Extract the (x, y) coordinate from the center of the cell holding the provided text.  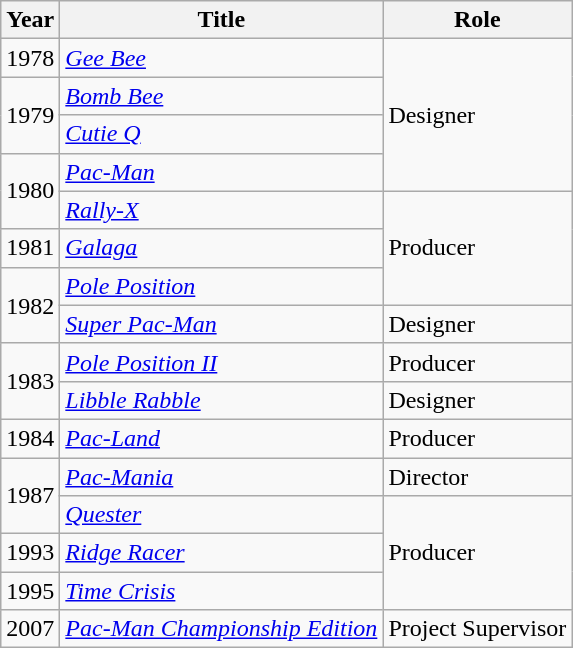
Pac-Land (222, 438)
Quester (222, 515)
1980 (30, 191)
Time Crisis (222, 591)
Super Pac-Man (222, 324)
Year (30, 20)
Pole Position II (222, 362)
1993 (30, 553)
1983 (30, 381)
Project Supervisor (478, 629)
Pac-Mania (222, 477)
Pac-Man (222, 172)
1984 (30, 438)
Role (478, 20)
Galaga (222, 248)
2007 (30, 629)
1982 (30, 305)
1995 (30, 591)
1981 (30, 248)
Cutie Q (222, 134)
Gee Bee (222, 58)
Director (478, 477)
Title (222, 20)
Pole Position (222, 286)
Rally-X (222, 210)
1979 (30, 115)
Pac-Man Championship Edition (222, 629)
Libble Rabble (222, 400)
1978 (30, 58)
Ridge Racer (222, 553)
1987 (30, 496)
Bomb Bee (222, 96)
